Detect which cell encompasses the target text, then output its (x, y) center coordinate. 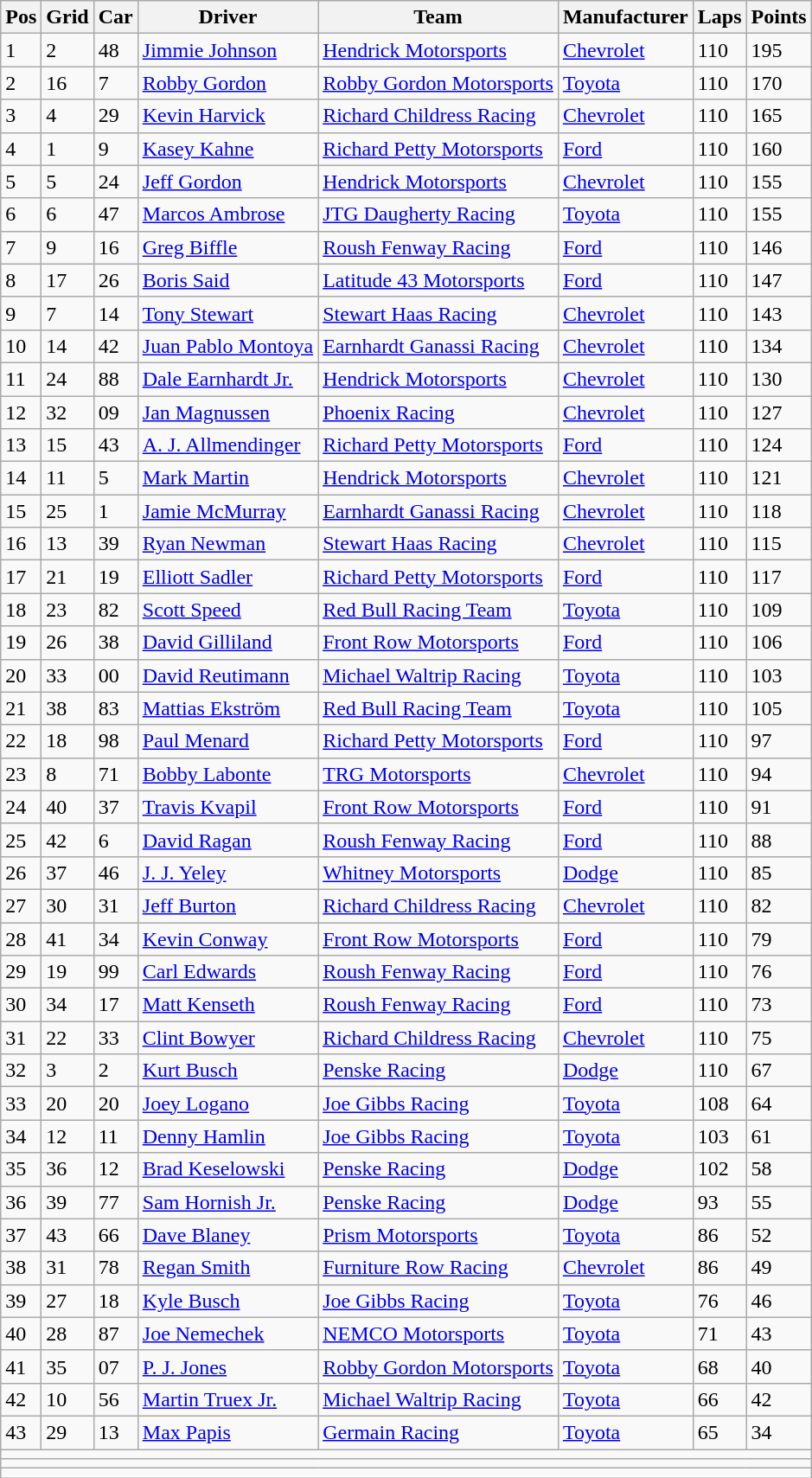
Max Papis (227, 1432)
Bobby Labonte (227, 774)
91 (778, 807)
Whitney Motorsports (438, 873)
David Reutimann (227, 675)
Tony Stewart (227, 313)
Team (438, 17)
Kurt Busch (227, 1071)
105 (778, 708)
93 (719, 1202)
147 (778, 280)
Grid (67, 17)
98 (116, 741)
Mattias Ekström (227, 708)
Car (116, 17)
Jeff Gordon (227, 182)
94 (778, 774)
Denny Hamlin (227, 1136)
73 (778, 1005)
64 (778, 1104)
J. J. Yeley (227, 873)
Manufacturer (625, 17)
127 (778, 413)
195 (778, 50)
106 (778, 643)
Kevin Conway (227, 938)
109 (778, 610)
160 (778, 149)
130 (778, 379)
Sam Hornish Jr. (227, 1202)
Furniture Row Racing (438, 1268)
97 (778, 741)
Kyle Busch (227, 1301)
56 (116, 1399)
Paul Menard (227, 741)
85 (778, 873)
170 (778, 83)
146 (778, 247)
68 (719, 1366)
49 (778, 1268)
75 (778, 1038)
Mark Martin (227, 478)
Dave Blaney (227, 1235)
Jeff Burton (227, 905)
83 (116, 708)
JTG Daugherty Racing (438, 214)
07 (116, 1366)
Carl Edwards (227, 972)
Phoenix Racing (438, 413)
Greg Biffle (227, 247)
TRG Motorsports (438, 774)
Kevin Harvick (227, 116)
Ryan Newman (227, 544)
Jan Magnussen (227, 413)
87 (116, 1334)
65 (719, 1432)
67 (778, 1071)
102 (719, 1169)
Driver (227, 17)
Germain Racing (438, 1432)
47 (116, 214)
143 (778, 313)
Matt Kenseth (227, 1005)
115 (778, 544)
09 (116, 413)
108 (719, 1104)
Kasey Kahne (227, 149)
55 (778, 1202)
48 (116, 50)
79 (778, 938)
David Gilliland (227, 643)
Marcos Ambrose (227, 214)
165 (778, 116)
Elliott Sadler (227, 577)
Clint Bowyer (227, 1038)
99 (116, 972)
Jamie McMurray (227, 511)
Jimmie Johnson (227, 50)
00 (116, 675)
Pos (21, 17)
A. J. Allmendinger (227, 445)
Boris Said (227, 280)
Dale Earnhardt Jr. (227, 379)
Joe Nemechek (227, 1334)
52 (778, 1235)
Points (778, 17)
77 (116, 1202)
Brad Keselowski (227, 1169)
121 (778, 478)
117 (778, 577)
Martin Truex Jr. (227, 1399)
NEMCO Motorsports (438, 1334)
David Ragan (227, 840)
Juan Pablo Montoya (227, 346)
P. J. Jones (227, 1366)
Scott Speed (227, 610)
Regan Smith (227, 1268)
Latitude 43 Motorsports (438, 280)
61 (778, 1136)
58 (778, 1169)
Joey Logano (227, 1104)
Robby Gordon (227, 83)
Travis Kvapil (227, 807)
78 (116, 1268)
Laps (719, 17)
118 (778, 511)
124 (778, 445)
Prism Motorsports (438, 1235)
134 (778, 346)
